Return (x, y) of the center of cell containing provided text 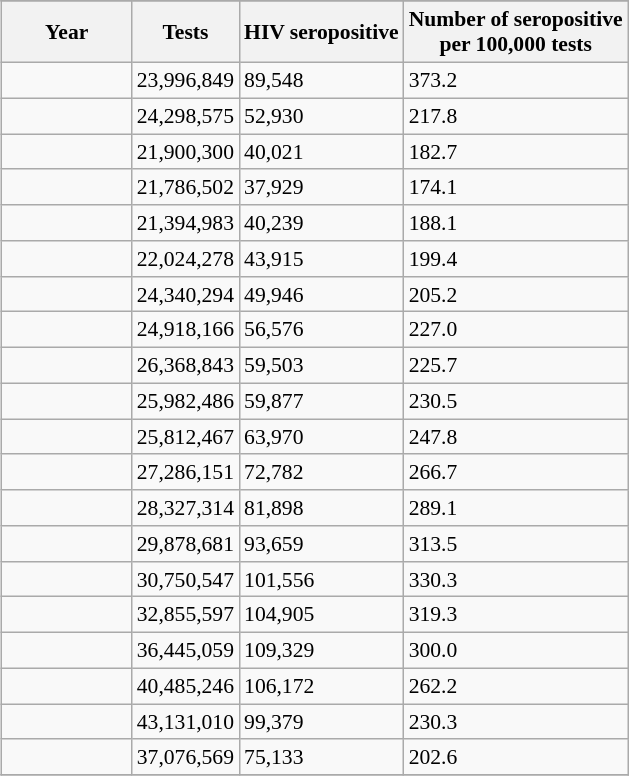
89,548 (322, 80)
300.0 (516, 650)
319.3 (516, 615)
188.1 (516, 223)
59,503 (322, 365)
59,877 (322, 401)
24,918,166 (186, 330)
75,133 (322, 757)
56,576 (322, 330)
22,024,278 (186, 259)
247.8 (516, 437)
37,076,569 (186, 757)
40,021 (322, 152)
27,286,151 (186, 472)
26,368,843 (186, 365)
32,855,597 (186, 615)
182.7 (516, 152)
Tests (186, 32)
21,394,983 (186, 223)
43,131,010 (186, 722)
72,782 (322, 472)
Year (67, 32)
30,750,547 (186, 579)
373.2 (516, 80)
109,329 (322, 650)
104,905 (322, 615)
40,485,246 (186, 686)
40,239 (322, 223)
330.3 (516, 579)
230.3 (516, 722)
289.1 (516, 508)
63,970 (322, 437)
202.6 (516, 757)
217.8 (516, 116)
21,900,300 (186, 152)
227.0 (516, 330)
313.5 (516, 544)
29,878,681 (186, 544)
99,379 (322, 722)
81,898 (322, 508)
174.1 (516, 187)
43,915 (322, 259)
49,946 (322, 294)
52,930 (322, 116)
225.7 (516, 365)
36,445,059 (186, 650)
28,327,314 (186, 508)
262.2 (516, 686)
106,172 (322, 686)
HIV seropositive (322, 32)
37,929 (322, 187)
205.2 (516, 294)
266.7 (516, 472)
24,298,575 (186, 116)
101,556 (322, 579)
25,982,486 (186, 401)
21,786,502 (186, 187)
230.5 (516, 401)
24,340,294 (186, 294)
25,812,467 (186, 437)
93,659 (322, 544)
Number of seropositive per 100,000 tests (516, 32)
23,996,849 (186, 80)
199.4 (516, 259)
